Capture the cell that displays the provided text and extract its [X, Y] central coordinate. 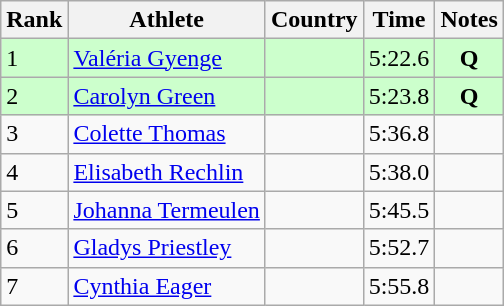
Notes [469, 20]
Gladys Priestley [167, 248]
1 [34, 58]
5:36.8 [399, 134]
3 [34, 134]
5:55.8 [399, 286]
5:52.7 [399, 248]
Cynthia Eager [167, 286]
Athlete [167, 20]
Rank [34, 20]
5:23.8 [399, 96]
Colette Thomas [167, 134]
Country [314, 20]
7 [34, 286]
5:38.0 [399, 172]
Johanna Termeulen [167, 210]
Valéria Gyenge [167, 58]
Elisabeth Rechlin [167, 172]
5:22.6 [399, 58]
5 [34, 210]
4 [34, 172]
2 [34, 96]
Carolyn Green [167, 96]
6 [34, 248]
5:45.5 [399, 210]
Time [399, 20]
